From the cell containing the given text, extract its center point as [X, Y] coordinate. 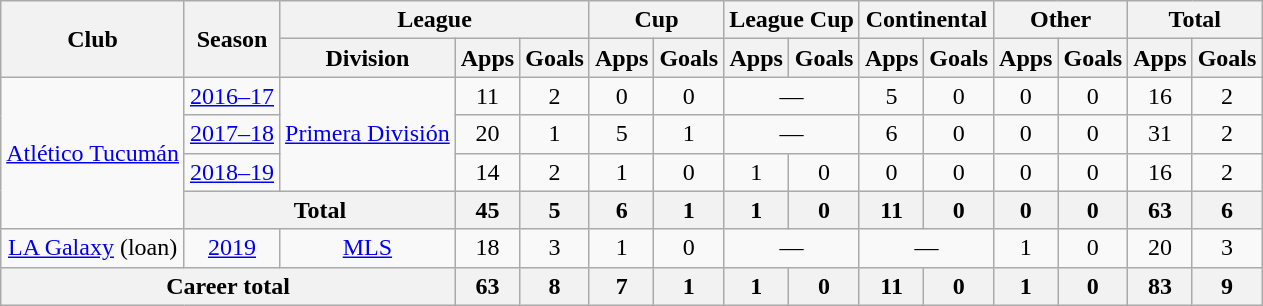
31 [1160, 134]
14 [487, 172]
LA Galaxy (loan) [93, 248]
45 [487, 210]
Division [368, 58]
Primera División [368, 134]
Club [93, 39]
MLS [368, 248]
2018–19 [232, 172]
2019 [232, 248]
Continental [926, 20]
League Cup [792, 20]
League [435, 20]
Career total [228, 286]
7 [621, 286]
9 [1227, 286]
2017–18 [232, 134]
Atlético Tucumán [93, 153]
Season [232, 39]
83 [1160, 286]
8 [555, 286]
Cup [656, 20]
Other [1061, 20]
18 [487, 248]
2016–17 [232, 96]
